Pinpoint the cell where the given text exists, returning its (x, y) midpoint coordinate. 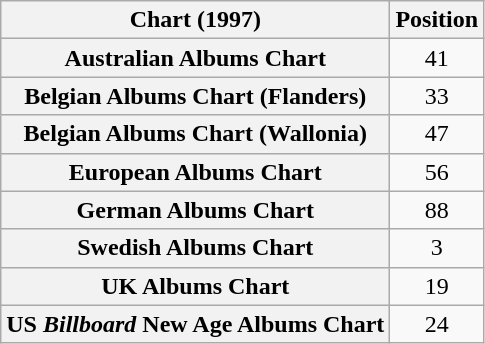
US Billboard New Age Albums Chart (196, 324)
47 (437, 134)
88 (437, 210)
Swedish Albums Chart (196, 248)
19 (437, 286)
UK Albums Chart (196, 286)
Chart (1997) (196, 20)
56 (437, 172)
Position (437, 20)
Belgian Albums Chart (Flanders) (196, 96)
Belgian Albums Chart (Wallonia) (196, 134)
German Albums Chart (196, 210)
33 (437, 96)
Australian Albums Chart (196, 58)
24 (437, 324)
European Albums Chart (196, 172)
41 (437, 58)
3 (437, 248)
